Identify which cell holds the provided text, then report its [x, y] central coordinate. 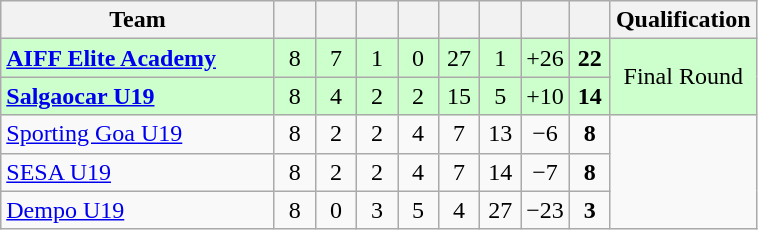
Team [138, 20]
Final Round [683, 77]
Sporting Goa U19 [138, 134]
−6 [546, 134]
AIFF Elite Academy [138, 58]
15 [460, 96]
Dempo U19 [138, 210]
SESA U19 [138, 172]
−23 [546, 210]
Qualification [683, 20]
+10 [546, 96]
22 [590, 58]
Salgaocar U19 [138, 96]
−7 [546, 172]
13 [500, 134]
+26 [546, 58]
